Output the (X, Y) coordinate of the center of the cell containing the given text.  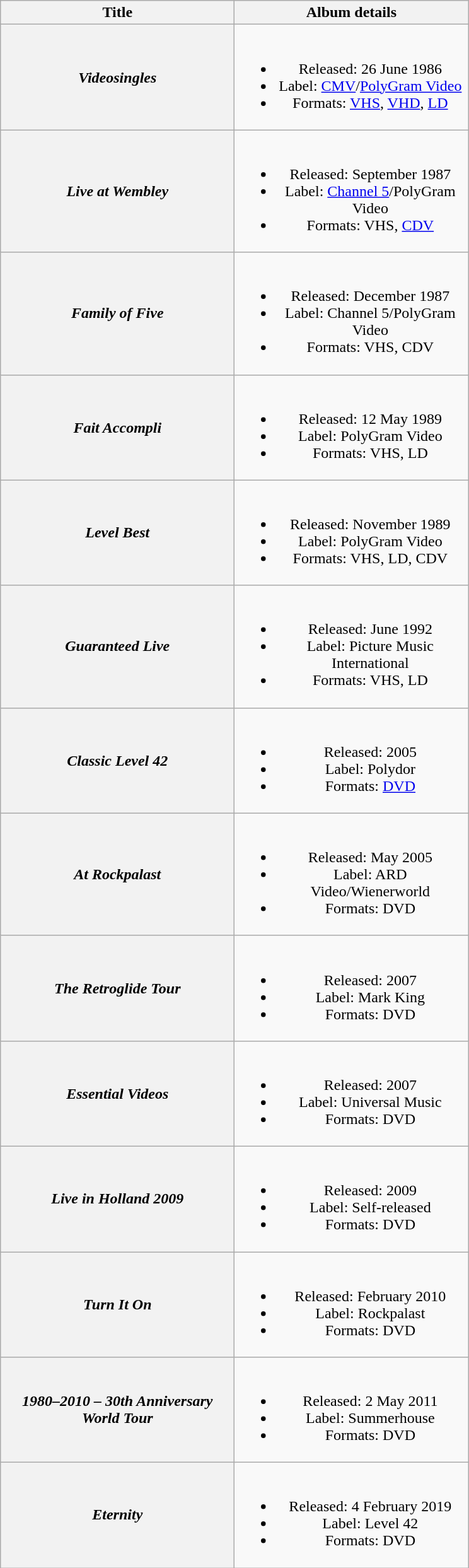
1980–2010 – 30th Anniversary World Tour (117, 1410)
Released: September 1987Label: Channel 5/PolyGram VideoFormats: VHS, CDV (352, 191)
Turn It On (117, 1304)
Live in Holland 2009 (117, 1198)
Released: 2009Label: Self-releasedFormats: DVD (352, 1198)
Live at Wembley (117, 191)
At Rockpalast (117, 874)
Videosingles (117, 77)
Released: December 1987Label: Channel 5/PolyGram VideoFormats: VHS, CDV (352, 313)
Released: November 1989Label: PolyGram VideoFormats: VHS, LD, CDV (352, 532)
Eternity (117, 1515)
Classic Level 42 (117, 761)
Fait Accompli (117, 428)
Level Best (117, 532)
Released: June 1992Label: Picture Music InternationalFormats: VHS, LD (352, 647)
Released: 2005Label: PolydorFormats: DVD (352, 761)
Released: 12 May 1989Label: PolyGram VideoFormats: VHS, LD (352, 428)
Released: 2007Label: Universal MusicFormats: DVD (352, 1094)
Essential Videos (117, 1094)
Guaranteed Live (117, 647)
Released: 2007Label: Mark KingFormats: DVD (352, 988)
Released: May 2005Label: ARD Video/WienerworldFormats: DVD (352, 874)
Family of Five (117, 313)
Released: 4 February 2019Label: Level 42Formats: DVD (352, 1515)
The Retroglide Tour (117, 988)
Released: February 2010Label: RockpalastFormats: DVD (352, 1304)
Title (117, 13)
Released: 26 June 1986Label: CMV/PolyGram VideoFormats: VHS, VHD, LD (352, 77)
Album details (352, 13)
Released: 2 May 2011Label: SummerhouseFormats: DVD (352, 1410)
